Return the [x, y] coordinate for the center point of the cell that contains the specified text.  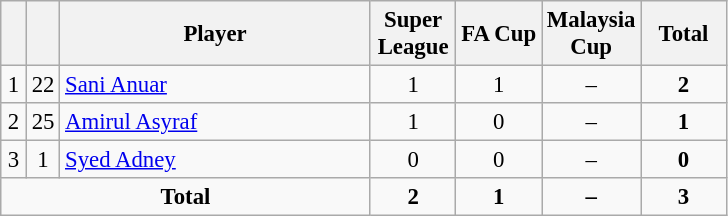
25 [42, 122]
FA Cup [499, 34]
Malaysia Cup [592, 34]
Syed Adney [216, 160]
22 [42, 85]
Amirul Asyraf [216, 122]
Player [216, 34]
Sani Anuar [216, 85]
Super League [413, 34]
